Locate the cell with the specified text and output its [x, y] center coordinate. 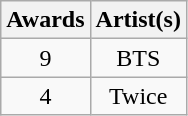
Artist(s) [138, 20]
Twice [138, 96]
Awards [46, 20]
BTS [138, 58]
4 [46, 96]
9 [46, 58]
